Return the (X, Y) coordinate for the center point of the cell that contains the specified text.  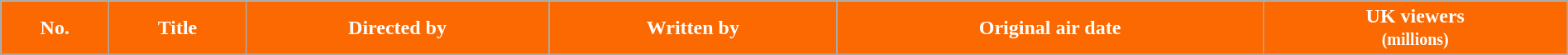
Title (177, 28)
No. (55, 28)
Written by (693, 28)
UK viewers(millions) (1415, 28)
Original air date (1050, 28)
Directed by (397, 28)
